Scan for the cell matching the given text and deliver its [X, Y] coordinate at center. 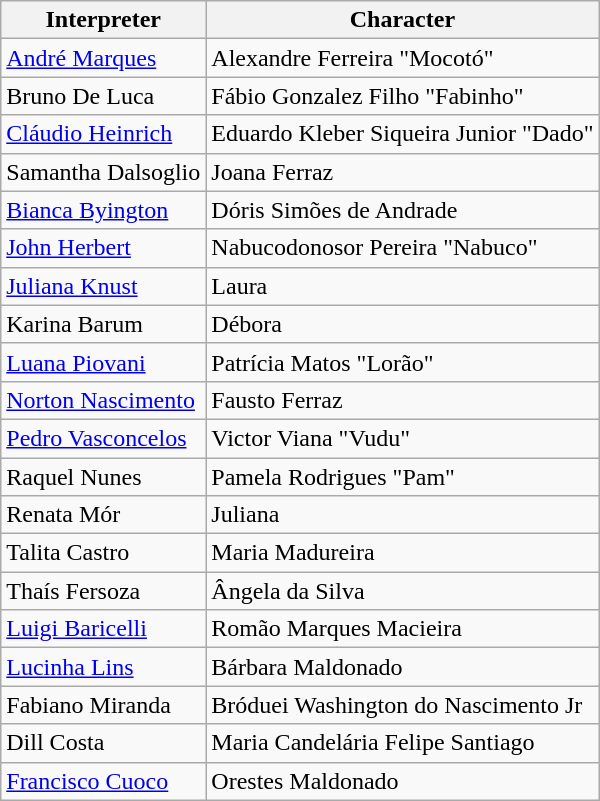
Bróduei Washington do Nascimento Jr [402, 705]
Fabiano Miranda [104, 705]
Interpreter [104, 20]
Orestes Maldonado [402, 781]
Romão Marques Macieira [402, 629]
Patrícia Matos "Lorão" [402, 362]
Dóris Simões de Andrade [402, 210]
Character [402, 20]
Norton Nascimento [104, 400]
Pamela Rodrigues "Pam" [402, 477]
Cláudio Heinrich [104, 134]
Francisco Cuoco [104, 781]
Ângela da Silva [402, 591]
Maria Candelária Felipe Santiago [402, 743]
Débora [402, 324]
Pedro Vasconcelos [104, 438]
Thaís Fersoza [104, 591]
John Herbert [104, 248]
Fausto Ferraz [402, 400]
Samantha Dalsoglio [104, 172]
Karina Barum [104, 324]
Luana Piovani [104, 362]
Alexandre Ferreira "Mocotó" [402, 58]
Laura [402, 286]
Renata Mór [104, 515]
André Marques [104, 58]
Joana Ferraz [402, 172]
Victor Viana "Vudu" [402, 438]
Juliana [402, 515]
Talita Castro [104, 553]
Luigi Baricelli [104, 629]
Raquel Nunes [104, 477]
Bianca Byington [104, 210]
Fábio Gonzalez Filho "Fabinho" [402, 96]
Bárbara Maldonado [402, 667]
Juliana Knust [104, 286]
Dill Costa [104, 743]
Maria Madureira [402, 553]
Eduardo Kleber Siqueira Junior "Dado" [402, 134]
Bruno De Luca [104, 96]
Lucinha Lins [104, 667]
Nabucodonosor Pereira "Nabuco" [402, 248]
